Detect which cell encompasses the target text, then output its [X, Y] center coordinate. 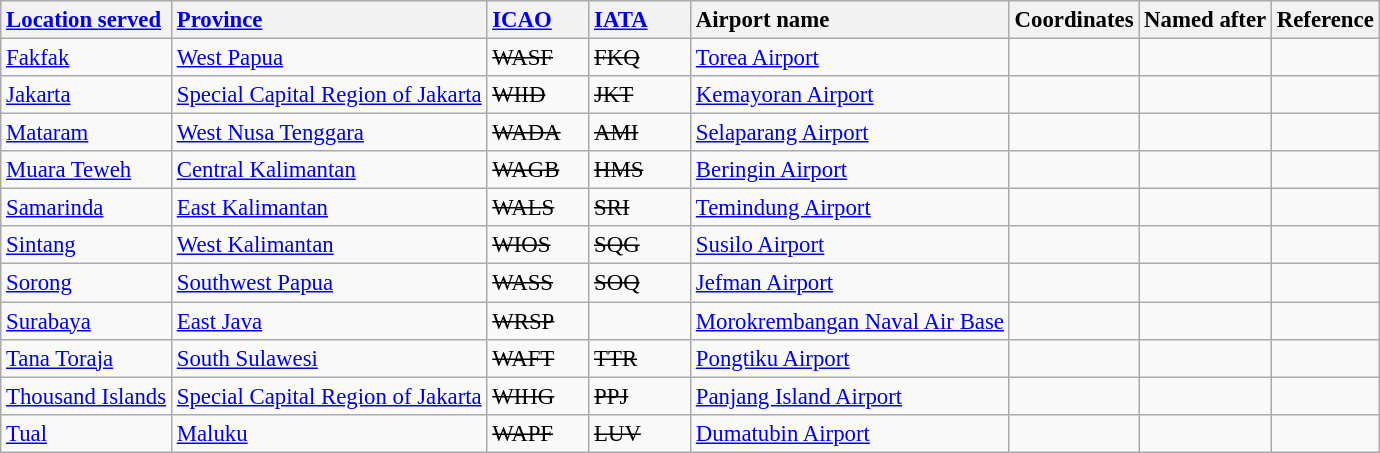
SRI [640, 208]
Dumatubin Airport [850, 433]
Maluku [329, 433]
Samarinda [86, 208]
Mataram [86, 133]
PPJ [640, 396]
JKT [640, 95]
WRSP [538, 321]
ICAO [538, 20]
Fakfak [86, 58]
Susilo Airport [850, 245]
FKQ [640, 58]
Thousand Islands [86, 396]
Kemayoran Airport [850, 95]
WALS [538, 208]
West Papua [329, 58]
West Kalimantan [329, 245]
East Java [329, 321]
Temindung Airport [850, 208]
Reference [1325, 20]
Location served [86, 20]
Morokrembangan Naval Air Base [850, 321]
WASS [538, 283]
Beringin Airport [850, 170]
WAPF [538, 433]
Selaparang Airport [850, 133]
HMS [640, 170]
IATA [640, 20]
SOQ [640, 283]
WADA [538, 133]
WAGB [538, 170]
Tual [86, 433]
Tana Toraja [86, 358]
WASF [538, 58]
Pongtiku Airport [850, 358]
Panjang Island Airport [850, 396]
Sintang [86, 245]
Jakarta [86, 95]
WAFT [538, 358]
WIHG [538, 396]
Airport name [850, 20]
Province [329, 20]
Coordinates [1074, 20]
Central Kalimantan [329, 170]
SQG [640, 245]
TTR [640, 358]
Muara Teweh [86, 170]
South Sulawesi [329, 358]
WIOS [538, 245]
West Nusa Tenggara [329, 133]
Named after [1206, 20]
Southwest Papua [329, 283]
Sorong [86, 283]
AMI [640, 133]
Surabaya [86, 321]
LUV [640, 433]
WIID [538, 95]
East Kalimantan [329, 208]
Jefman Airport [850, 283]
Torea Airport [850, 58]
